Find where the given text appears and provide that cell's center as [x, y] coordinate. 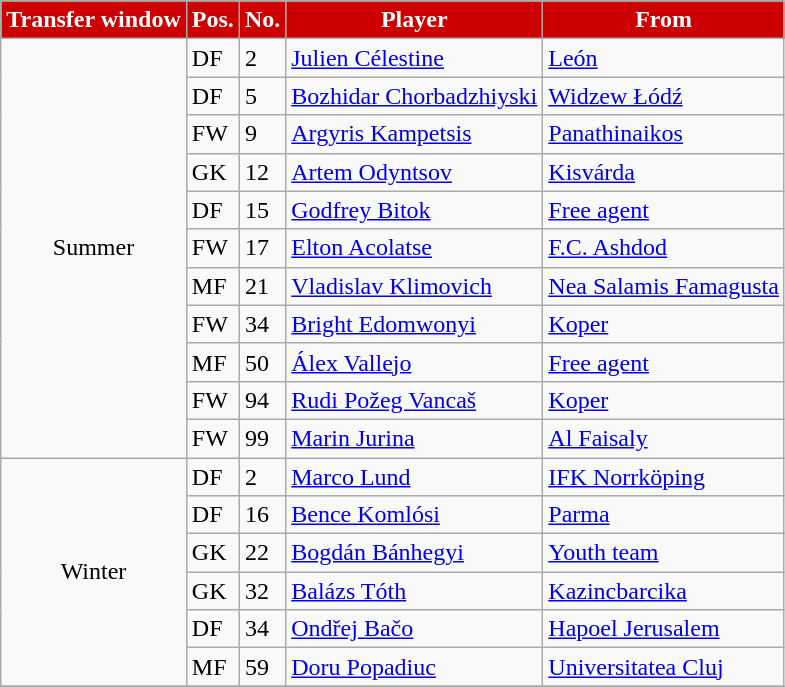
Youth team [664, 553]
Godfrey Bitok [414, 210]
5 [262, 96]
Pos. [212, 20]
Álex Vallejo [414, 362]
No. [262, 20]
Balázs Tóth [414, 591]
99 [262, 438]
Hapoel Jerusalem [664, 629]
12 [262, 172]
Nea Salamis Famagusta [664, 286]
Winter [94, 572]
16 [262, 515]
Doru Popadiuc [414, 667]
Rudi Požeg Vancaš [414, 400]
Bozhidar Chorbadzhiyski [414, 96]
Universitatea Cluj [664, 667]
Widzew Łódź [664, 96]
Transfer window [94, 20]
15 [262, 210]
F.C. Ashdod [664, 248]
Kisvárda [664, 172]
From [664, 20]
17 [262, 248]
Marin Jurina [414, 438]
Vladislav Klimovich [414, 286]
Panathinaikos [664, 134]
IFK Norrköping [664, 477]
Artem Odyntsov [414, 172]
Bright Edomwonyi [414, 324]
Kazincbarcika [664, 591]
Parma [664, 515]
Al Faisaly [664, 438]
9 [262, 134]
21 [262, 286]
Bogdán Bánhegyi [414, 553]
Bence Komlósi [414, 515]
50 [262, 362]
León [664, 58]
Player [414, 20]
Ondřej Bačo [414, 629]
59 [262, 667]
Elton Acolatse [414, 248]
Marco Lund [414, 477]
32 [262, 591]
94 [262, 400]
22 [262, 553]
Julien Célestine [414, 58]
Summer [94, 248]
Argyris Kampetsis [414, 134]
